Capture the cell that displays the provided text and extract its [x, y] central coordinate. 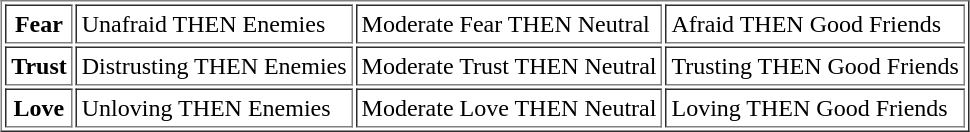
Trust [39, 66]
Unloving THEN Enemies [214, 108]
Trusting THEN Good Friends [814, 66]
Moderate Trust THEN Neutral [510, 66]
Loving THEN Good Friends [814, 108]
Love [39, 108]
Moderate Fear THEN Neutral [510, 24]
Distrusting THEN Enemies [214, 66]
Afraid THEN Good Friends [814, 24]
Fear [39, 24]
Moderate Love THEN Neutral [510, 108]
Unafraid THEN Enemies [214, 24]
